Extract the [X, Y] coordinate from the center of the cell holding the provided text.  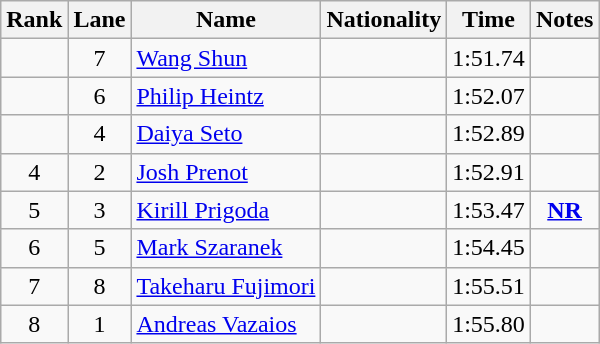
1:52.91 [489, 172]
1:54.45 [489, 248]
1 [100, 324]
1:55.51 [489, 286]
Josh Prenot [226, 172]
Name [226, 20]
1:51.74 [489, 58]
Daiya Seto [226, 134]
1:53.47 [489, 210]
1:52.07 [489, 96]
Andreas Vazaios [226, 324]
3 [100, 210]
Rank [34, 20]
Wang Shun [226, 58]
Mark Szaranek [226, 248]
Lane [100, 20]
2 [100, 172]
1:52.89 [489, 134]
Time [489, 20]
NR [564, 210]
Notes [564, 20]
Takeharu Fujimori [226, 286]
1:55.80 [489, 324]
Philip Heintz [226, 96]
Kirill Prigoda [226, 210]
Nationality [384, 20]
